Detect which cell encompasses the target text, then output its (x, y) center coordinate. 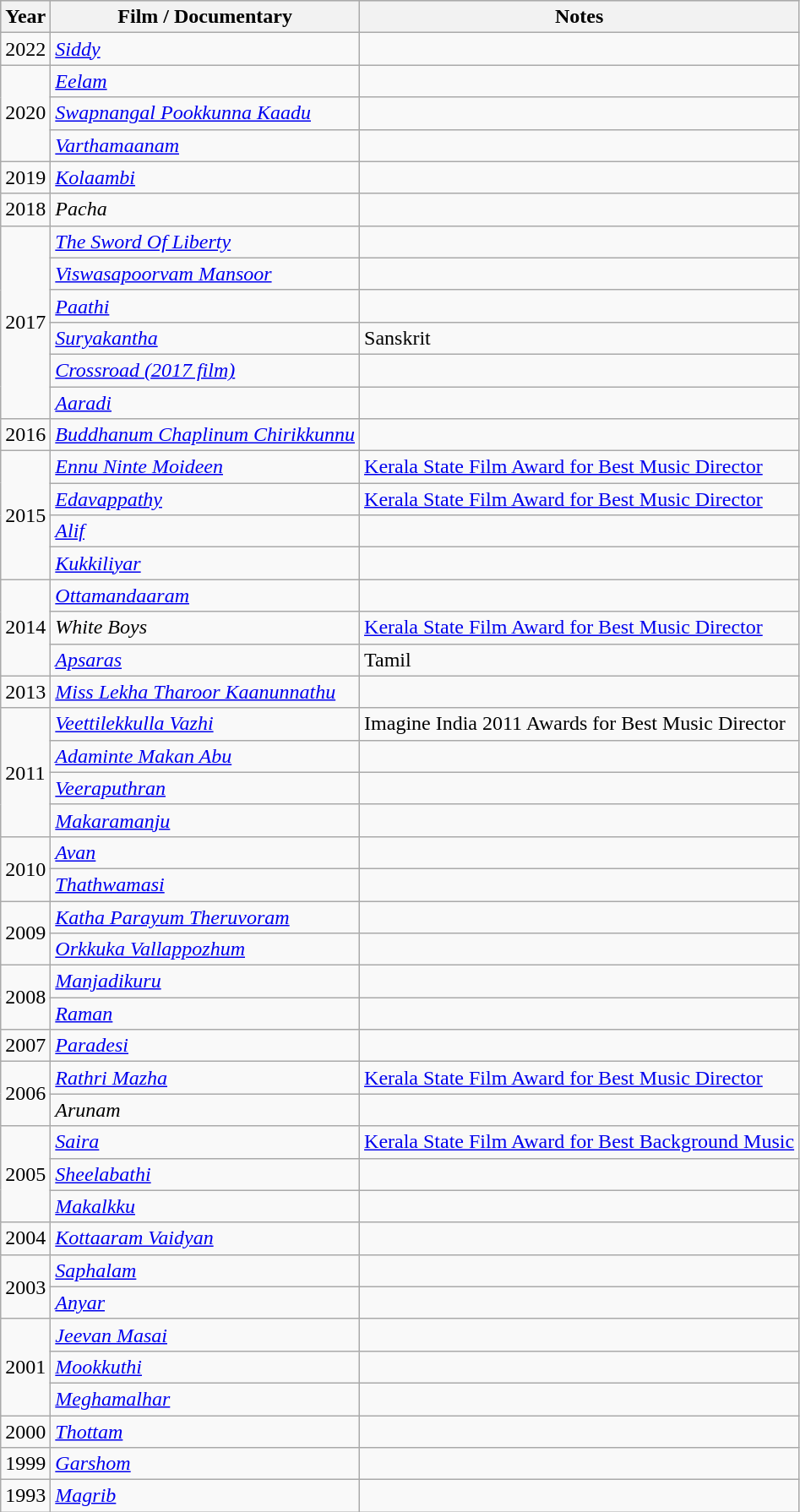
Year (25, 17)
Siddy (205, 49)
Miss Lekha Tharoor Kaanunnathu (205, 692)
Thottam (205, 1432)
Anyar (205, 1303)
Swapnangal Pookkunna Kaadu (205, 113)
2004 (25, 1238)
Adaminte Makan Abu (205, 756)
2003 (25, 1286)
2006 (25, 1094)
1999 (25, 1464)
2018 (25, 209)
The Sword Of Liberty (205, 242)
Imagine India 2011 Awards for Best Music Director (580, 724)
Edavappathy (205, 499)
Kolaambi (205, 177)
Notes (580, 17)
2011 (25, 772)
Thathwamasi (205, 884)
2010 (25, 868)
Viswasapoorvam Mansoor (205, 274)
2007 (25, 1046)
Ennu Ninte Moideen (205, 467)
Orkkuka Vallappozhum (205, 949)
Saira (205, 1142)
Saphalam (205, 1270)
Kukkiliyar (205, 563)
Veeraputhran (205, 788)
2009 (25, 933)
Arunam (205, 1110)
Aaradi (205, 403)
2001 (25, 1367)
Veettilekkulla Vazhi (205, 724)
Raman (205, 1014)
2014 (25, 628)
Avan (205, 852)
Apsaras (205, 660)
Varthamaanam (205, 145)
Eelam (205, 81)
2013 (25, 692)
Sheelabathi (205, 1174)
Kerala State Film Award for Best Background Music (580, 1142)
Manjadikuru (205, 982)
Magrib (205, 1496)
Suryakantha (205, 338)
Rathri Mazha (205, 1078)
Garshom (205, 1464)
Alif (205, 531)
2017 (25, 322)
Jeevan Masai (205, 1335)
2020 (25, 113)
1993 (25, 1496)
2022 (25, 49)
Paradesi (205, 1046)
Mookkuthi (205, 1367)
Makalkku (205, 1206)
Sanskrit (580, 338)
Pacha (205, 209)
Film / Documentary (205, 17)
Kottaaram Vaidyan (205, 1238)
Tamil (580, 660)
White Boys (205, 628)
Meghamalhar (205, 1399)
2000 (25, 1432)
2016 (25, 435)
Paathi (205, 306)
2019 (25, 177)
2005 (25, 1174)
Buddhanum Chaplinum Chirikkunnu (205, 435)
Ottamandaaram (205, 596)
2015 (25, 515)
Katha Parayum Theruvoram (205, 916)
Makaramanju (205, 820)
2008 (25, 998)
Crossroad (2017 film) (205, 370)
